Provide the (x, y) coordinate of the cell's center where the given text is located.  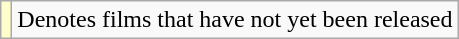
Denotes films that have not yet been released (235, 20)
